Scan for the cell matching the given text and deliver its (x, y) coordinate at center. 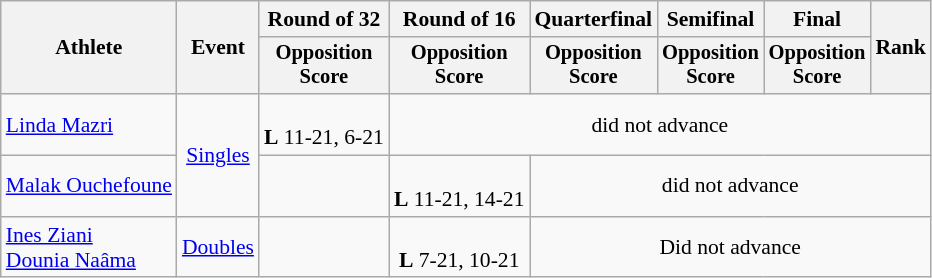
L 11-21, 6-21 (324, 124)
Event (218, 48)
Singles (218, 155)
Athlete (89, 48)
Rank (900, 48)
Quarterfinal (594, 19)
Doubles (218, 248)
Round of 32 (324, 19)
Semifinal (710, 19)
Malak Ouchefoune (89, 186)
Final (818, 19)
L 7-21, 10-21 (460, 248)
Did not advance (730, 248)
L 11-21, 14-21 (460, 186)
Linda Mazri (89, 124)
Ines ZianiDounia Naâma (89, 248)
Round of 16 (460, 19)
